Capture the cell that displays the provided text and extract its (x, y) central coordinate. 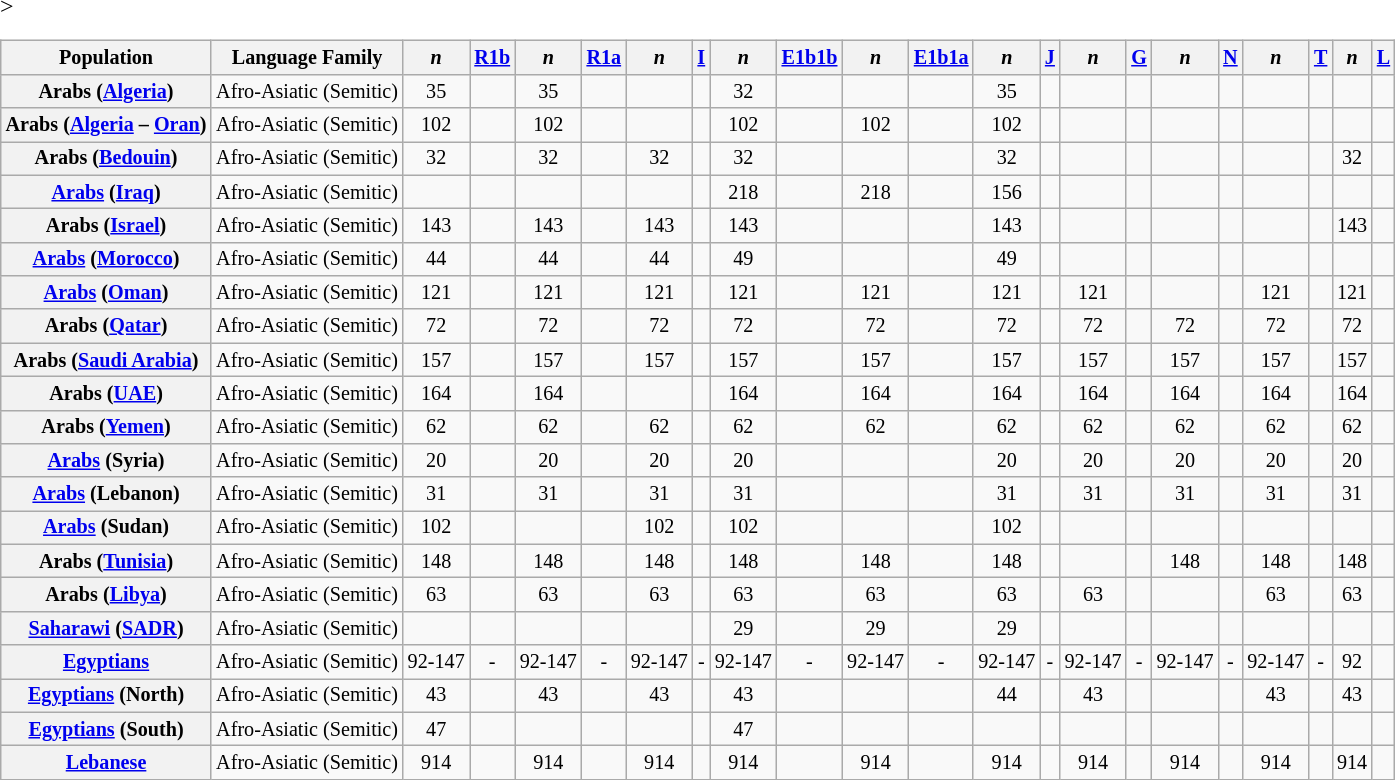
E1b1b (810, 58)
L (1384, 58)
Lebanese (106, 763)
Population (106, 58)
92 (1352, 662)
Arabs (Morocco) (106, 259)
Egyptians (106, 662)
Arabs (Oman) (106, 293)
Arabs (Qatar) (106, 326)
Arabs (Libya) (106, 595)
J (1050, 58)
N (1230, 58)
Arabs (Algeria – Oran) (106, 125)
Saharawi (SADR) (106, 628)
I (702, 58)
R1a (604, 58)
Arabs (Algeria) (106, 91)
E1b1a (941, 58)
Arabs (Lebanon) (106, 494)
Arabs (Bedouin) (106, 159)
Arabs (Israel) (106, 226)
156 (1006, 192)
Egyptians (South) (106, 729)
Arabs (Saudi Arabia) (106, 360)
Arabs (Yemen) (106, 427)
T (1320, 58)
Arabs (Syria) (106, 461)
G (1138, 58)
Egyptians (North) (106, 696)
Arabs (Sudan) (106, 528)
Arabs (Iraq) (106, 192)
Arabs (UAE) (106, 394)
Arabs (Tunisia) (106, 561)
R1b (492, 58)
Language Family (306, 58)
